For the text-containing cell, return its midpoint in (x, y) coordinate format. 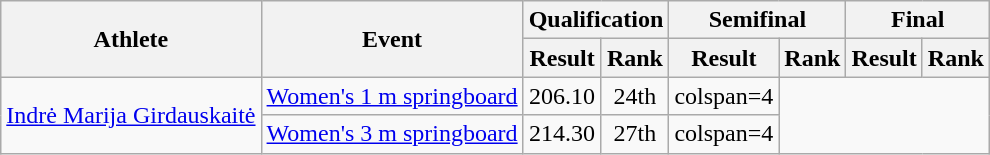
214.30 (562, 134)
Women's 3 m springboard (392, 134)
Event (392, 39)
27th (635, 134)
Semifinal (758, 20)
Qualification (596, 20)
Indrė Marija Girdauskaitė (131, 115)
Athlete (131, 39)
206.10 (562, 96)
Women's 1 m springboard (392, 96)
Final (918, 20)
24th (635, 96)
